Extract the [x, y] coordinate from the center of the cell holding the provided text.  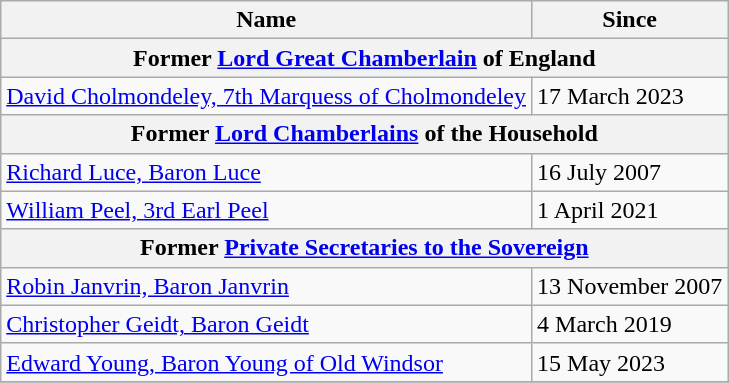
4 March 2019 [630, 324]
Former Lord Chamberlains of the Household [364, 134]
Since [630, 20]
16 July 2007 [630, 172]
Edward Young, Baron Young of Old Windsor [266, 362]
1 April 2021 [630, 210]
15 May 2023 [630, 362]
Christopher Geidt, Baron Geidt [266, 324]
David Cholmondeley, 7th Marquess of Cholmondeley [266, 96]
Richard Luce, Baron Luce [266, 172]
Robin Janvrin, Baron Janvrin [266, 286]
17 March 2023 [630, 96]
Name [266, 20]
Former Lord Great Chamberlain of England [364, 58]
13 November 2007 [630, 286]
William Peel, 3rd Earl Peel [266, 210]
Former Private Secretaries to the Sovereign [364, 248]
